Return [X, Y] of the center of cell containing provided text 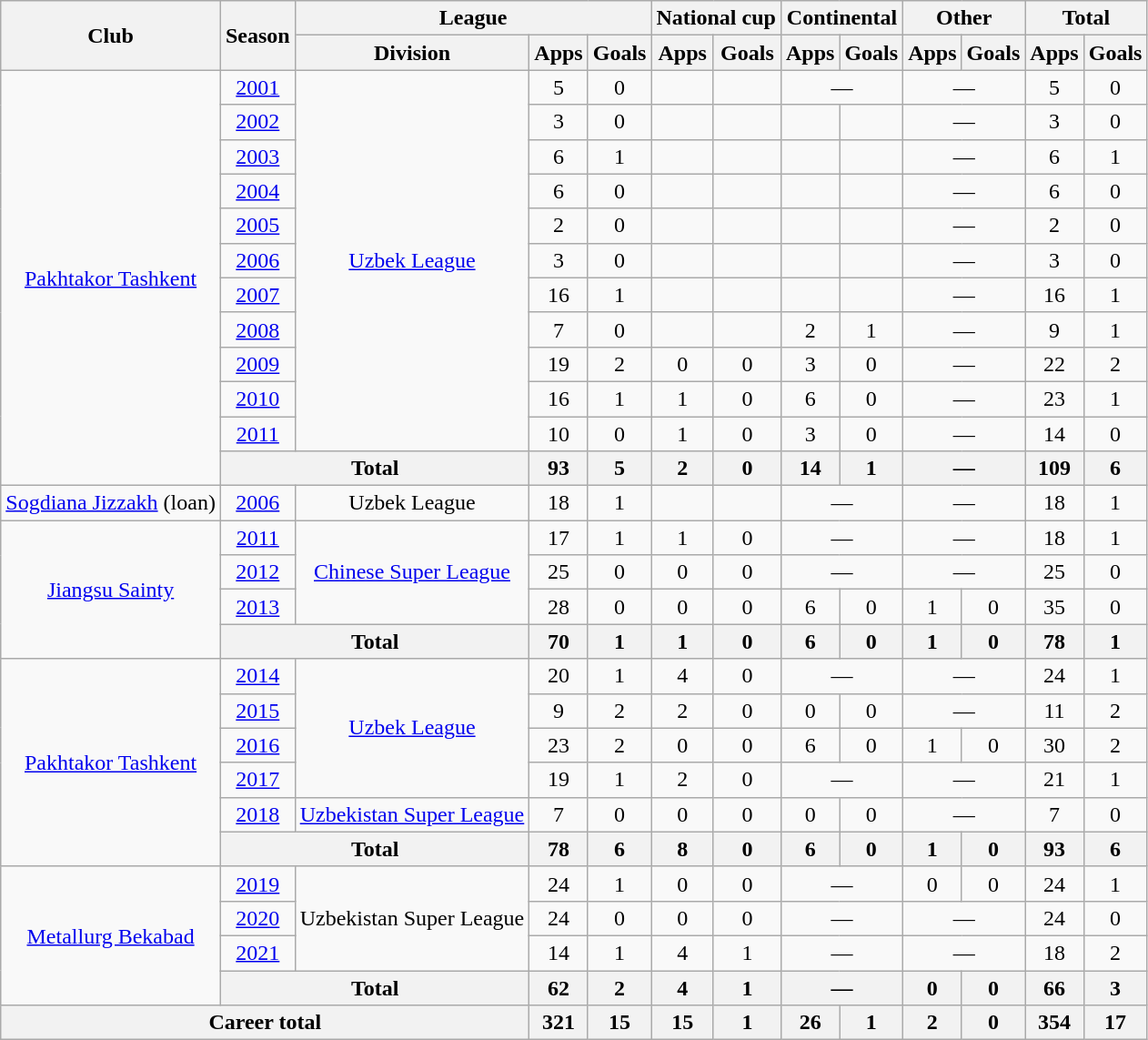
2005 [257, 226]
2002 [257, 122]
11 [1054, 711]
Chinese Super League [412, 572]
10 [559, 434]
8 [682, 849]
321 [559, 1023]
2017 [257, 780]
National cup [716, 18]
20 [559, 676]
70 [559, 641]
2018 [257, 814]
2004 [257, 191]
2021 [257, 953]
62 [559, 987]
2015 [257, 711]
Other [964, 18]
Division [412, 53]
Club [111, 35]
26 [810, 1023]
2012 [257, 572]
2001 [257, 87]
Continental [841, 18]
30 [1054, 745]
109 [1054, 469]
2013 [257, 607]
2019 [257, 883]
2014 [257, 676]
Metallurg Bekabad [111, 935]
League [473, 18]
2010 [257, 399]
Career total [266, 1023]
2009 [257, 364]
2016 [257, 745]
2007 [257, 295]
2008 [257, 329]
2003 [257, 157]
354 [1054, 1023]
22 [1054, 364]
Jiangsu Sainty [111, 590]
21 [1054, 780]
66 [1054, 987]
35 [1054, 607]
Season [257, 35]
Sogdiana Jizzakh (loan) [111, 503]
28 [559, 607]
2020 [257, 918]
